Find where the given text appears and provide that cell's center as (x, y) coordinate. 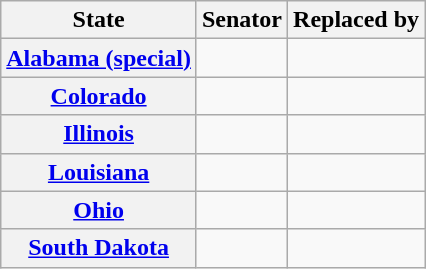
Illinois (99, 134)
State (99, 20)
Ohio (99, 210)
Alabama (special) (99, 58)
Replaced by (356, 20)
South Dakota (99, 248)
Senator (242, 20)
Louisiana (99, 172)
Colorado (99, 96)
